Scan for the cell matching the given text and deliver its (X, Y) coordinate at center. 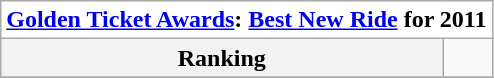
Ranking (222, 58)
Golden Ticket Awards: Best New Ride for 2011 (246, 20)
